Search for the cell housing the specified text and yield its [X, Y] center coordinate. 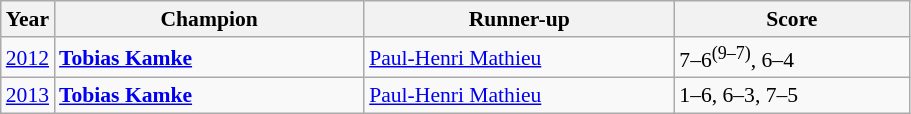
Runner-up [519, 19]
Score [792, 19]
Year [28, 19]
7–6(9–7), 6–4 [792, 58]
2013 [28, 96]
2012 [28, 58]
Champion [209, 19]
1–6, 6–3, 7–5 [792, 96]
